Find where the given text appears and provide that cell's center as [x, y] coordinate. 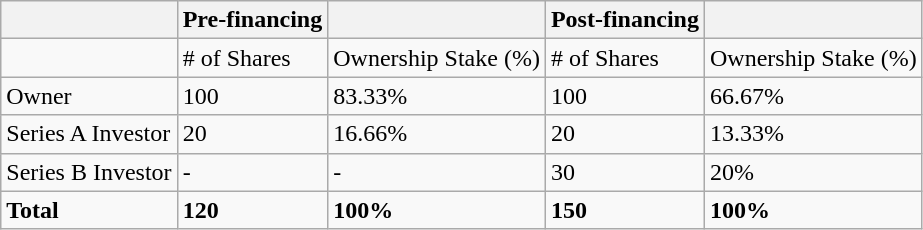
66.67% [813, 96]
13.33% [813, 134]
Series A Investor [89, 134]
30 [624, 172]
Pre-financing [252, 20]
Series B Investor [89, 172]
20% [813, 172]
Post-financing [624, 20]
150 [624, 210]
120 [252, 210]
83.33% [437, 96]
Total [89, 210]
Owner [89, 96]
16.66% [437, 134]
